Locate the cell with the specified text and output its (x, y) center coordinate. 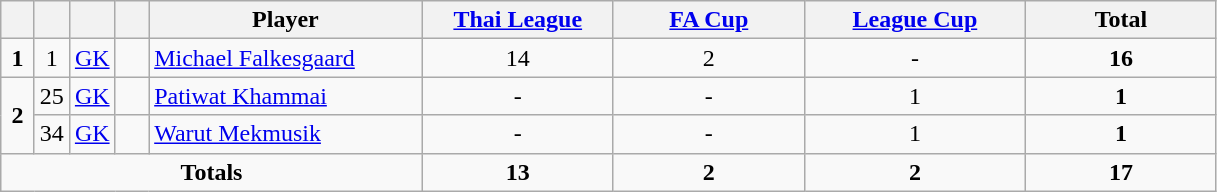
13 (518, 172)
34 (52, 134)
17 (1120, 172)
Total (1120, 20)
FA Cup (708, 20)
League Cup (914, 20)
Player (286, 20)
Michael Falkesgaard (286, 58)
14 (518, 58)
Thai League (518, 20)
25 (52, 96)
Patiwat Khammai (286, 96)
16 (1120, 58)
Warut Mekmusik (286, 134)
Totals (212, 172)
